Provide the [X, Y] coordinate of the cell's center where the given text is located.  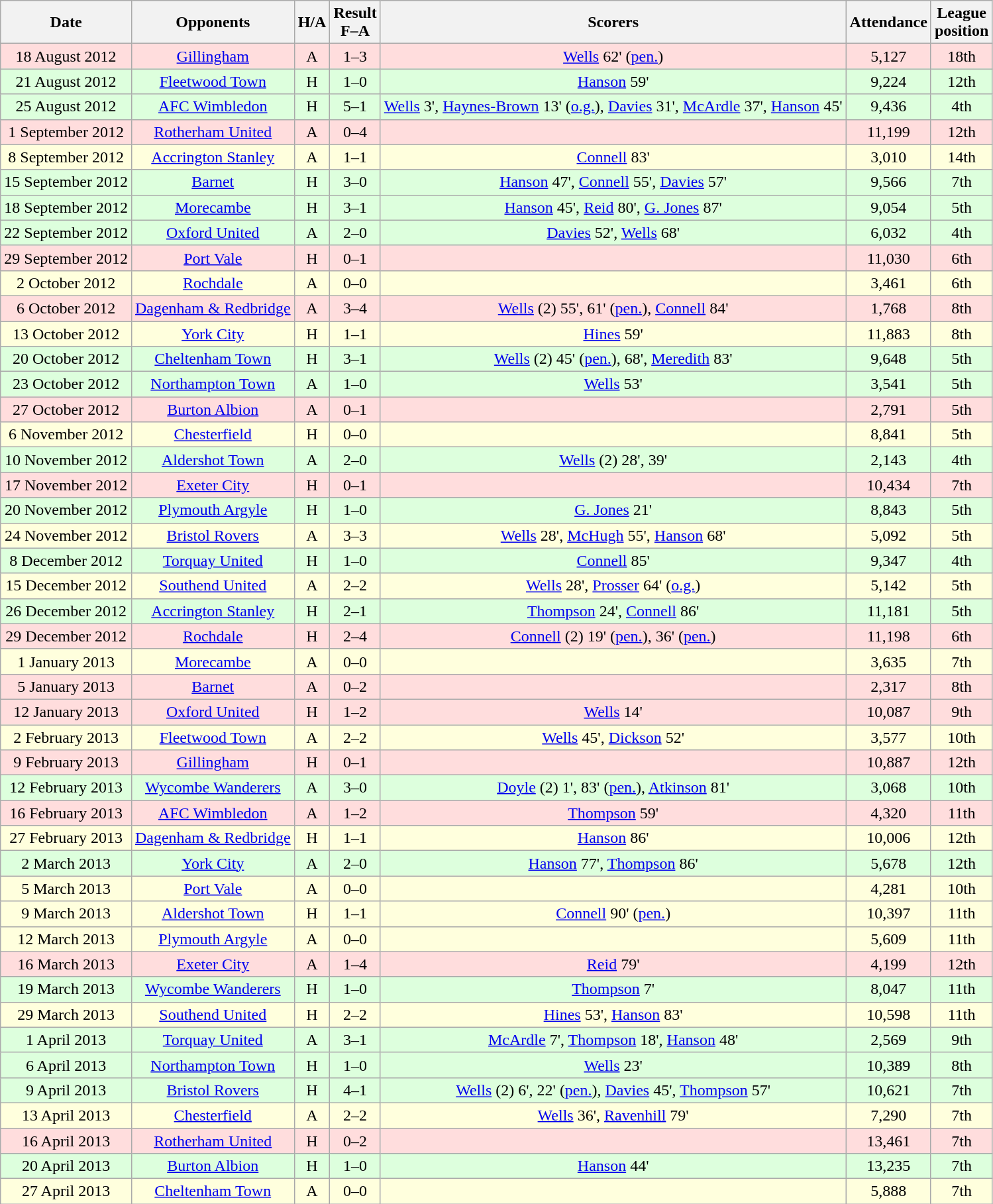
10,434 [888, 485]
4,199 [888, 964]
10,397 [888, 914]
Connell (2) 19' (pen.), 36' (pen.) [613, 636]
10,598 [888, 1014]
6 April 2013 [66, 1065]
4,281 [888, 889]
10,621 [888, 1090]
2,143 [888, 460]
Wells 14' [613, 712]
9 February 2013 [66, 763]
Wells 45', Dickson 52' [613, 738]
Thompson 24', Connell 86' [613, 611]
Wells (2) 45' (pen.), 68', Meredith 83' [613, 359]
20 November 2012 [66, 510]
Leagueposition [961, 23]
2,317 [888, 686]
15 September 2012 [66, 182]
13 April 2013 [66, 1115]
Davies 52', Wells 68' [613, 233]
23 October 2012 [66, 384]
12 March 2013 [66, 939]
11,198 [888, 636]
29 March 2013 [66, 1014]
Opponents [213, 23]
1 September 2012 [66, 132]
15 December 2012 [66, 586]
20 October 2012 [66, 359]
11,181 [888, 611]
21 August 2012 [66, 82]
13,235 [888, 1166]
ResultF–A [355, 23]
Wells 28', McHugh 55', Hanson 68' [613, 535]
9 March 2013 [66, 914]
10 November 2012 [66, 460]
1 April 2013 [66, 1040]
Wells (2) 28', 39' [613, 460]
Hanson 59' [613, 82]
10,887 [888, 763]
Hines 53', Hanson 83' [613, 1014]
3,577 [888, 738]
8,047 [888, 989]
11,199 [888, 132]
8,843 [888, 510]
11,030 [888, 258]
18 September 2012 [66, 207]
26 December 2012 [66, 611]
24 November 2012 [66, 535]
5,092 [888, 535]
10,006 [888, 838]
9,054 [888, 207]
Wells 3', Haynes-Brown 13' (o.g.), Davies 31', McArdle 37', Hanson 45' [613, 107]
25 August 2012 [66, 107]
10,087 [888, 712]
Thompson 59' [613, 813]
Hanson 44' [613, 1166]
9,566 [888, 182]
12 January 2013 [66, 712]
2–4 [355, 636]
27 February 2013 [66, 838]
8,841 [888, 435]
9,648 [888, 359]
18 August 2012 [66, 56]
22 September 2012 [66, 233]
5 March 2013 [66, 889]
Doyle (2) 1', 83' (pen.), Atkinson 81' [613, 788]
3–4 [355, 308]
G. Jones 21' [613, 510]
5–1 [355, 107]
H/A [312, 23]
5 January 2013 [66, 686]
1–3 [355, 56]
4,320 [888, 813]
19 March 2013 [66, 989]
6,032 [888, 233]
2 February 2013 [66, 738]
3,010 [888, 157]
Hanson 77', Thompson 86' [613, 863]
Attendance [888, 23]
Wells (2) 6', 22' (pen.), Davies 45', Thompson 57' [613, 1090]
9 April 2013 [66, 1090]
1,768 [888, 308]
2 October 2012 [66, 283]
Hanson 47', Connell 55', Davies 57' [613, 182]
29 September 2012 [66, 258]
20 April 2013 [66, 1166]
3–3 [355, 535]
2 March 2013 [66, 863]
Wells 28', Prosser 64' (o.g.) [613, 586]
5,678 [888, 863]
Hines 59' [613, 333]
5,142 [888, 586]
Thompson 7' [613, 989]
Wells 53' [613, 384]
5,609 [888, 939]
Connell 85' [613, 561]
Wells 62' (pen.) [613, 56]
9,436 [888, 107]
27 October 2012 [66, 410]
18th [961, 56]
Date [66, 23]
McArdle 7', Thompson 18', Hanson 48' [613, 1040]
16 March 2013 [66, 964]
10,389 [888, 1065]
7,290 [888, 1115]
Hanson 45', Reid 80', G. Jones 87' [613, 207]
6 October 2012 [66, 308]
13 October 2012 [66, 333]
27 April 2013 [66, 1191]
Wells (2) 55', 61' (pen.), Connell 84' [613, 308]
Wells 23' [613, 1065]
Wells 36', Ravenhill 79' [613, 1115]
Hanson 86' [613, 838]
16 April 2013 [66, 1140]
11,883 [888, 333]
9,347 [888, 561]
2–1 [355, 611]
2,791 [888, 410]
1–4 [355, 964]
12 February 2013 [66, 788]
9,224 [888, 82]
13,461 [888, 1140]
Reid 79' [613, 964]
3,541 [888, 384]
4–1 [355, 1090]
16 February 2013 [66, 813]
17 November 2012 [66, 485]
29 December 2012 [66, 636]
Scorers [613, 23]
2,569 [888, 1040]
1 January 2013 [66, 661]
8 December 2012 [66, 561]
6 November 2012 [66, 435]
8 September 2012 [66, 157]
14th [961, 157]
Connell 83' [613, 157]
3,068 [888, 788]
3,461 [888, 283]
3,635 [888, 661]
5,127 [888, 56]
0–4 [355, 132]
Connell 90' (pen.) [613, 914]
5,888 [888, 1191]
